Search for the cell housing the specified text and yield its (X, Y) center coordinate. 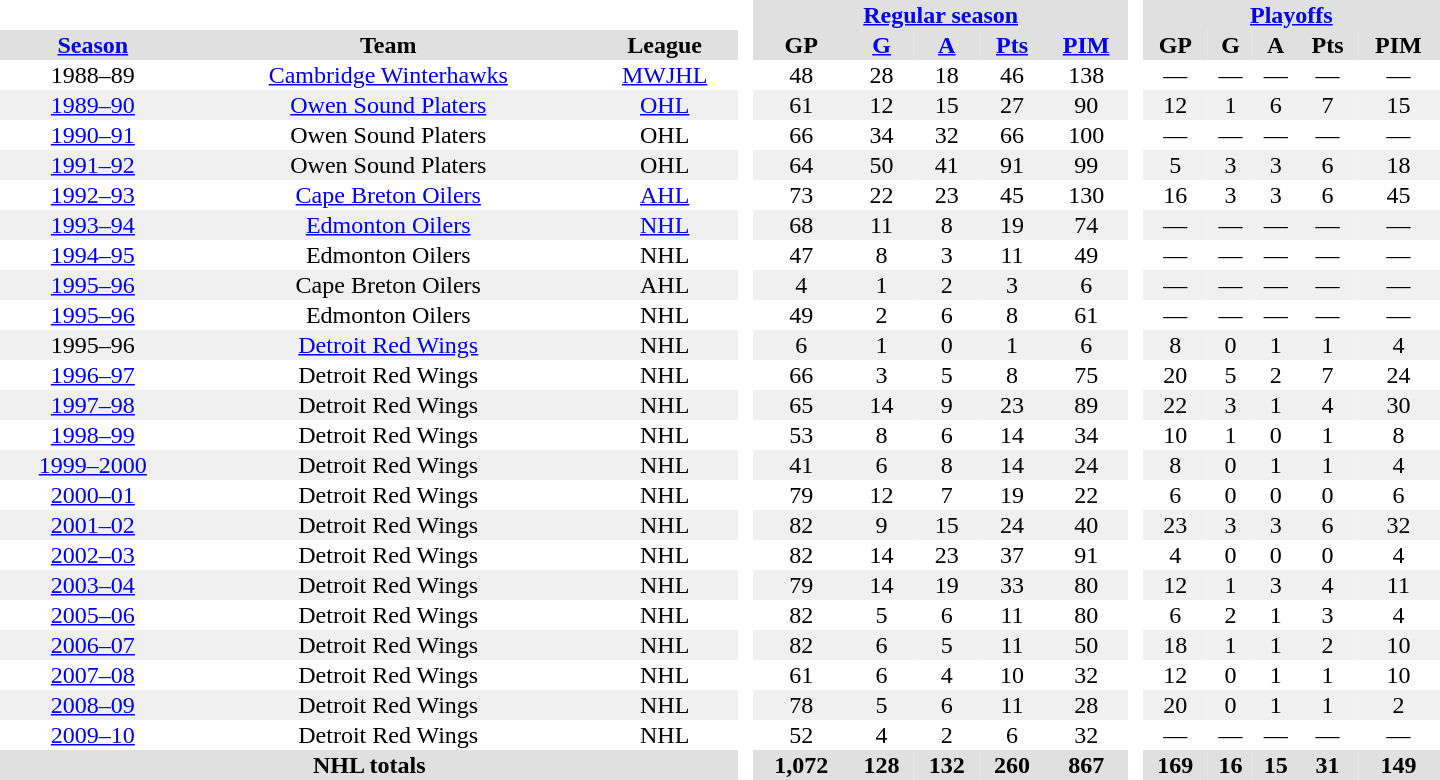
1991–92 (93, 165)
47 (802, 255)
Playoffs (1292, 15)
NHL totals (370, 765)
1992–93 (93, 195)
78 (802, 705)
99 (1086, 165)
1998–99 (93, 435)
2005–06 (93, 615)
46 (1012, 75)
1993–94 (93, 225)
867 (1086, 765)
2003–04 (93, 585)
89 (1086, 405)
40 (1086, 525)
2000–01 (93, 495)
260 (1012, 765)
27 (1012, 105)
1996–97 (93, 375)
169 (1176, 765)
48 (802, 75)
68 (802, 225)
1994–95 (93, 255)
65 (802, 405)
52 (802, 735)
138 (1086, 75)
74 (1086, 225)
Cambridge Winterhawks (388, 75)
1997–98 (93, 405)
90 (1086, 105)
37 (1012, 555)
1990–91 (93, 135)
MWJHL (665, 75)
2006–07 (93, 645)
53 (802, 435)
128 (882, 765)
League (665, 45)
149 (1398, 765)
Season (93, 45)
1988–89 (93, 75)
64 (802, 165)
2008–09 (93, 705)
33 (1012, 585)
Team (388, 45)
73 (802, 195)
30 (1398, 405)
100 (1086, 135)
132 (946, 765)
130 (1086, 195)
1,072 (802, 765)
2002–03 (93, 555)
2001–02 (93, 525)
75 (1086, 375)
1989–90 (93, 105)
31 (1328, 765)
Regular season (941, 15)
2009–10 (93, 735)
1999–2000 (93, 465)
2007–08 (93, 675)
